Locate the cell with the specified text and output its [X, Y] center coordinate. 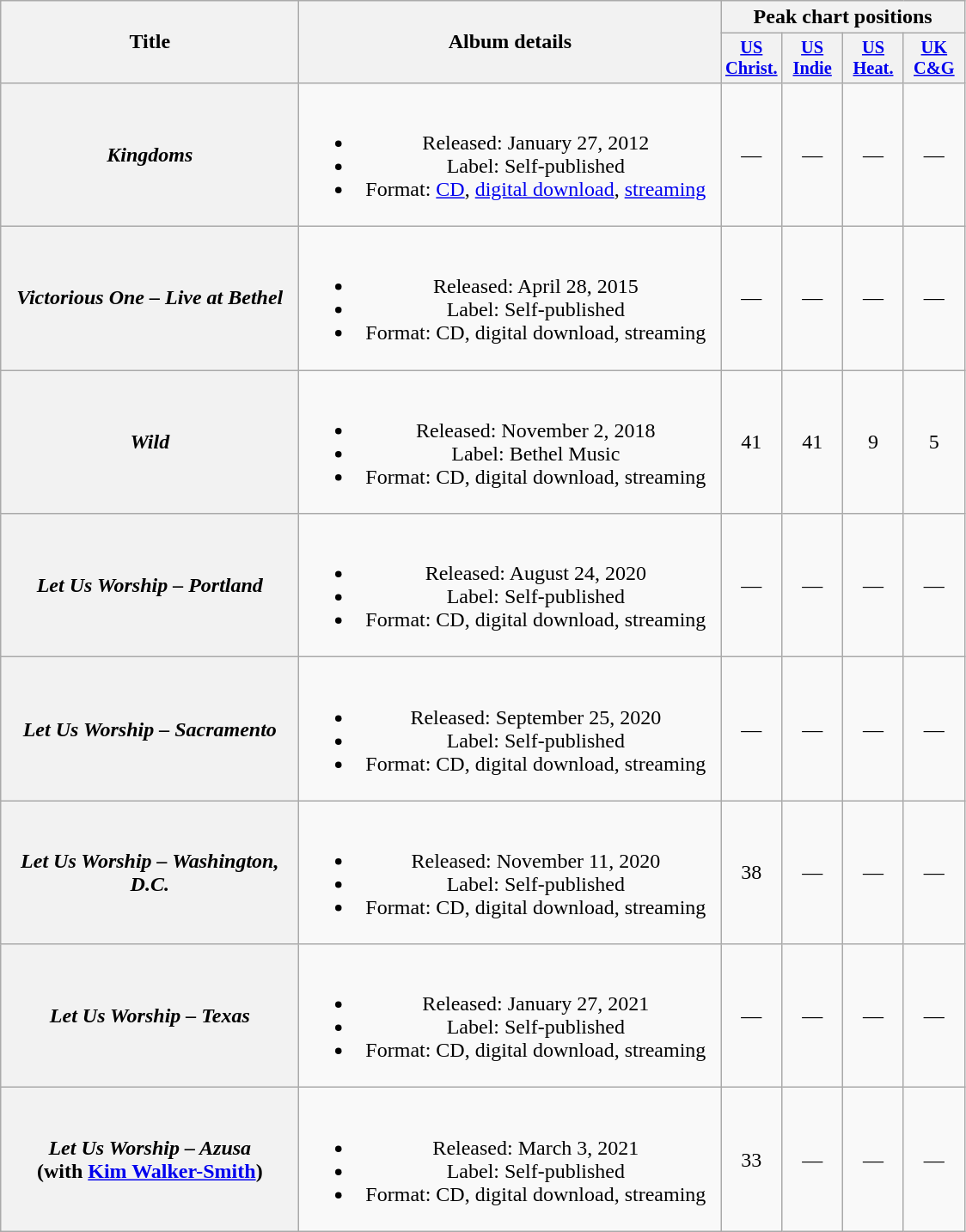
Let Us Worship – Washington, D.C. [150, 873]
5 [933, 442]
Let Us Worship – Azusa (with Kim Walker-Smith) [150, 1160]
Let Us Worship – Texas [150, 1015]
Released: January 27, 2021Label: Self-publishedFormat: CD, digital download, streaming [511, 1015]
Released: September 25, 2020Label: Self-publishedFormat: CD, digital download, streaming [511, 729]
33 [751, 1160]
Kingdoms [150, 155]
Released: January 27, 2012Label: Self-publishedFormat: CD, digital download, streaming [511, 155]
Released: April 28, 2015Label: Self-publishedFormat: CD, digital download, streaming [511, 299]
Released: November 11, 2020Label: Self-publishedFormat: CD, digital download, streaming [511, 873]
USHeat. [873, 58]
USIndie [813, 58]
Released: March 3, 2021Label: Self-publishedFormat: CD, digital download, streaming [511, 1160]
Victorious One – Live at Bethel [150, 299]
38 [751, 873]
Title [150, 42]
USChrist. [751, 58]
Released: November 2, 2018Label: Bethel MusicFormat: CD, digital download, streaming [511, 442]
Let Us Worship – Sacramento [150, 729]
9 [873, 442]
Album details [511, 42]
Let Us Worship – Portland [150, 586]
UKC&G [933, 58]
Peak chart positions [842, 17]
Wild [150, 442]
Released: August 24, 2020Label: Self-publishedFormat: CD, digital download, streaming [511, 586]
